Provide the (X, Y) coordinate of the cell's center where the given text is located.  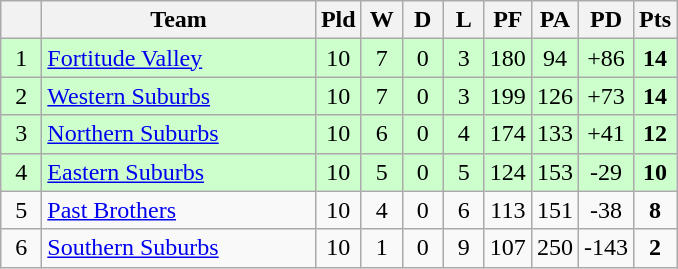
Past Brothers (179, 210)
199 (508, 96)
-143 (606, 248)
Eastern Suburbs (179, 172)
94 (554, 58)
Southern Suburbs (179, 248)
12 (654, 134)
151 (554, 210)
Western Suburbs (179, 96)
+73 (606, 96)
113 (508, 210)
+86 (606, 58)
-29 (606, 172)
126 (554, 96)
174 (508, 134)
PD (606, 20)
W (382, 20)
Pts (654, 20)
133 (554, 134)
Fortitude Valley (179, 58)
107 (508, 248)
124 (508, 172)
180 (508, 58)
D (422, 20)
153 (554, 172)
8 (654, 210)
Pld (338, 20)
-38 (606, 210)
PF (508, 20)
L (464, 20)
250 (554, 248)
Team (179, 20)
Northern Suburbs (179, 134)
9 (464, 248)
+41 (606, 134)
PA (554, 20)
